Pinpoint the cell where the given text exists, returning its (X, Y) midpoint coordinate. 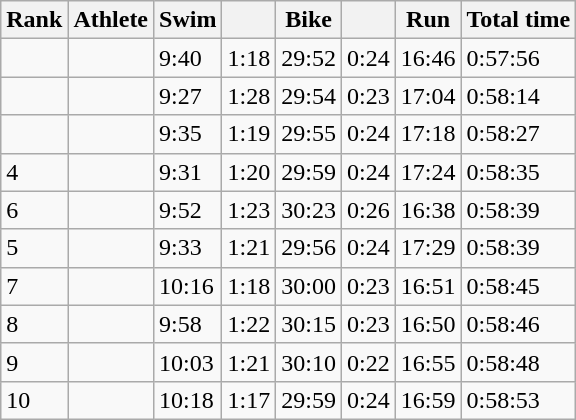
Swim (188, 20)
Bike (309, 20)
0:22 (368, 362)
Rank (34, 20)
8 (34, 324)
5 (34, 248)
4 (34, 172)
9:35 (188, 134)
30:23 (309, 210)
30:15 (309, 324)
1:19 (249, 134)
0:58:35 (518, 172)
0:26 (368, 210)
1:20 (249, 172)
6 (34, 210)
Athlete (111, 20)
10:03 (188, 362)
30:00 (309, 286)
30:10 (309, 362)
10:18 (188, 400)
0:58:27 (518, 134)
29:54 (309, 96)
9:40 (188, 58)
16:50 (428, 324)
9:58 (188, 324)
16:46 (428, 58)
0:58:48 (518, 362)
0:58:45 (518, 286)
29:52 (309, 58)
16:38 (428, 210)
16:55 (428, 362)
9:31 (188, 172)
9 (34, 362)
29:56 (309, 248)
1:23 (249, 210)
7 (34, 286)
9:27 (188, 96)
1:17 (249, 400)
16:51 (428, 286)
17:18 (428, 134)
29:55 (309, 134)
17:04 (428, 96)
1:28 (249, 96)
10 (34, 400)
10:16 (188, 286)
Run (428, 20)
Total time (518, 20)
17:24 (428, 172)
9:33 (188, 248)
0:57:56 (518, 58)
0:58:53 (518, 400)
1:22 (249, 324)
0:58:46 (518, 324)
16:59 (428, 400)
9:52 (188, 210)
17:29 (428, 248)
0:58:14 (518, 96)
